Find where the given text appears and provide that cell's center as (x, y) coordinate. 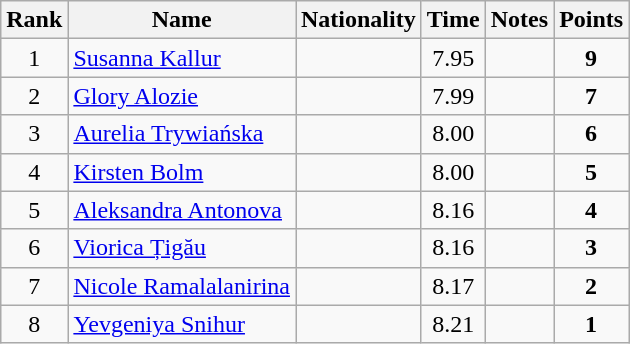
Susanna Kallur (182, 58)
Kirsten Bolm (182, 172)
8 (34, 324)
Time (453, 20)
7.99 (453, 96)
Name (182, 20)
Glory Alozie (182, 96)
Viorica Țigău (182, 248)
Notes (519, 20)
7.95 (453, 58)
Points (592, 20)
8.21 (453, 324)
8.17 (453, 286)
Aleksandra Antonova (182, 210)
Rank (34, 20)
Nicole Ramalalanirina (182, 286)
Aurelia Trywiańska (182, 134)
Nationality (359, 20)
9 (592, 58)
Yevgeniya Snihur (182, 324)
